Detect which cell encompasses the target text, then output its [X, Y] center coordinate. 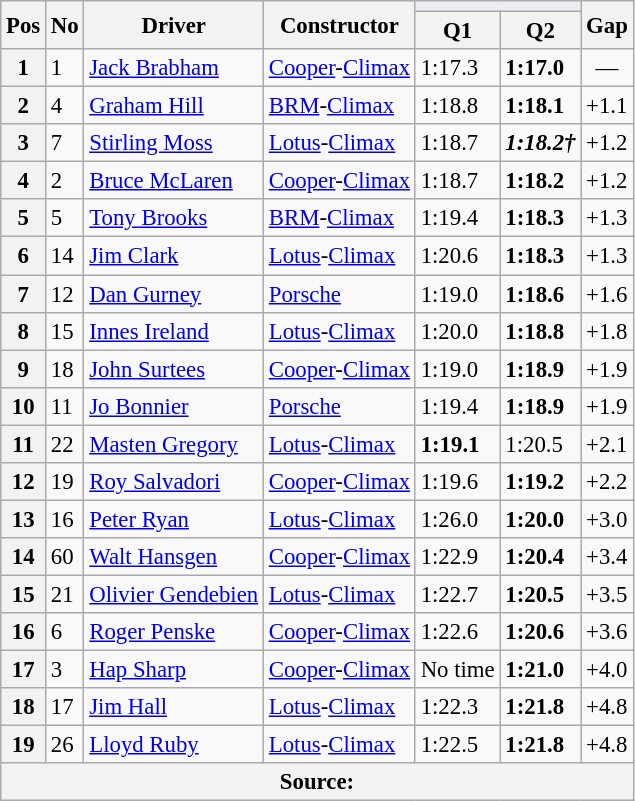
Jack Brabham [174, 68]
1:22.7 [458, 594]
1:19.6 [458, 482]
60 [65, 557]
Walt Hansgen [174, 557]
Source: [317, 782]
+2.1 [607, 444]
Roy Salvadori [174, 482]
8 [24, 331]
Jo Bonnier [174, 406]
1:22.9 [458, 557]
26 [65, 745]
Roger Penske [174, 632]
1:18.2 [540, 181]
Bruce McLaren [174, 181]
No [65, 25]
Lloyd Ruby [174, 745]
1:26.0 [458, 519]
9 [24, 369]
1:17.0 [540, 68]
Innes Ireland [174, 331]
Olivier Gendebien [174, 594]
1:20.4 [540, 557]
Pos [24, 25]
1:18.2† [540, 143]
+1.6 [607, 294]
22 [65, 444]
10 [24, 406]
13 [24, 519]
Jim Hall [174, 707]
1:21.0 [540, 670]
Q2 [540, 31]
Dan Gurney [174, 294]
Graham Hill [174, 106]
Stirling Moss [174, 143]
21 [65, 594]
John Surtees [174, 369]
+3.0 [607, 519]
No time [458, 670]
Constructor [339, 25]
Peter Ryan [174, 519]
+3.6 [607, 632]
1:19.2 [540, 482]
+4.0 [607, 670]
1:22.3 [458, 707]
+2.2 [607, 482]
+1.8 [607, 331]
1:19.1 [458, 444]
1:22.5 [458, 745]
Masten Gregory [174, 444]
Tony Brooks [174, 219]
1:18.1 [540, 106]
+1.1 [607, 106]
Q1 [458, 31]
+3.5 [607, 594]
1:17.3 [458, 68]
+3.4 [607, 557]
1:18.6 [540, 294]
Jim Clark [174, 256]
— [607, 68]
Driver [174, 25]
Hap Sharp [174, 670]
Gap [607, 25]
1:22.6 [458, 632]
